From the cell containing the given text, extract its center point as [x, y] coordinate. 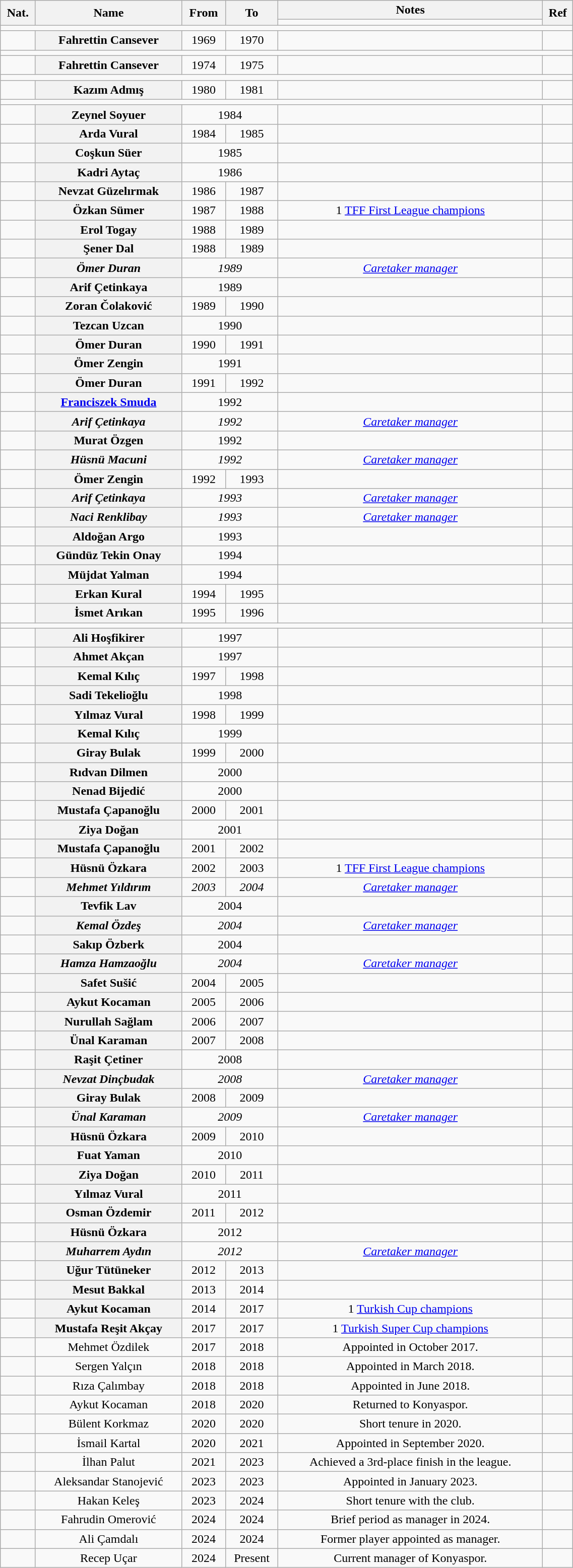
Sergen Yalçın [109, 1366]
Ahmet Akçan [109, 657]
Erol Togay [109, 230]
Raşit Çetiner [109, 1059]
Sadi Tekelioğlu [109, 695]
Fahrudin Omerović [109, 1520]
Notes [410, 10]
Arda Vural [109, 133]
Nurullah Sağlam [109, 1021]
Ali Çamdalı [109, 1539]
Returned to Konyaspor. [410, 1405]
Nevzat Güzelırmak [109, 191]
Short tenure in 2020. [410, 1424]
Özkan Sümer [109, 211]
Rıdvan Dilmen [109, 772]
Nat. [18, 13]
Appointed in March 2018. [410, 1366]
Naci Renklibay [109, 517]
Appointed in June 2018. [410, 1386]
1980 [204, 90]
1981 [251, 90]
Safet Sušić [109, 983]
1975 [251, 65]
Aldoğan Argo [109, 536]
Sakıp Özberk [109, 944]
Franciszek Smuda [109, 402]
Zeynel Soyuer [109, 114]
1996 [251, 613]
Kadri Aytaç [109, 172]
Recep Uçar [109, 1558]
1969 [204, 40]
İlhan Palut [109, 1462]
Short tenure with the club. [410, 1501]
Mehmet Özdilek [109, 1347]
Gündüz Tekin Onay [109, 556]
1970 [251, 40]
Achieved a 3rd-place finish in the league. [410, 1462]
Former player appointed as manager. [410, 1539]
Muharrem Aydın [109, 1251]
Mehmet Yıldırım [109, 887]
Appointed in October 2017. [410, 1347]
Müjdat Yalman [109, 575]
Coşkun Süer [109, 153]
Tevfik Lav [109, 906]
1974 [204, 65]
Fuat Yaman [109, 1155]
Hakan Keleş [109, 1501]
Hüsnü Macuni [109, 459]
1 Turkish Cup champions [410, 1309]
Zoran Čolaković [109, 306]
Murat Özgen [109, 440]
Uğur Tütüneker [109, 1270]
Ali Hoşfikirer [109, 638]
Mesut Bakkal [109, 1289]
Ref [558, 13]
Kemal Özdeş [109, 925]
İsmail Kartal [109, 1443]
Rıza Çalımbay [109, 1386]
Kazım Admış [109, 90]
Appointed in September 2020. [410, 1443]
Osman Özdemir [109, 1213]
Appointed in January 2023. [410, 1481]
Name [109, 13]
Nevzat Dinçbudak [109, 1078]
From [204, 13]
1 Turkish Super Cup champions [410, 1328]
To [251, 13]
Brief period as manager in 2024. [410, 1520]
Mustafa Reşit Akçay [109, 1328]
İsmet Arıkan [109, 613]
Present [251, 1558]
Current manager of Konyaspor. [410, 1558]
Tezcan Uzcan [109, 325]
Nenad Bijedić [109, 791]
Erkan Kural [109, 594]
Şener Dal [109, 249]
Hamza Hamzaoğlu [109, 964]
Aleksandar Stanojević [109, 1481]
Bülent Korkmaz [109, 1424]
